For the text-containing cell, return its midpoint in (X, Y) coordinate format. 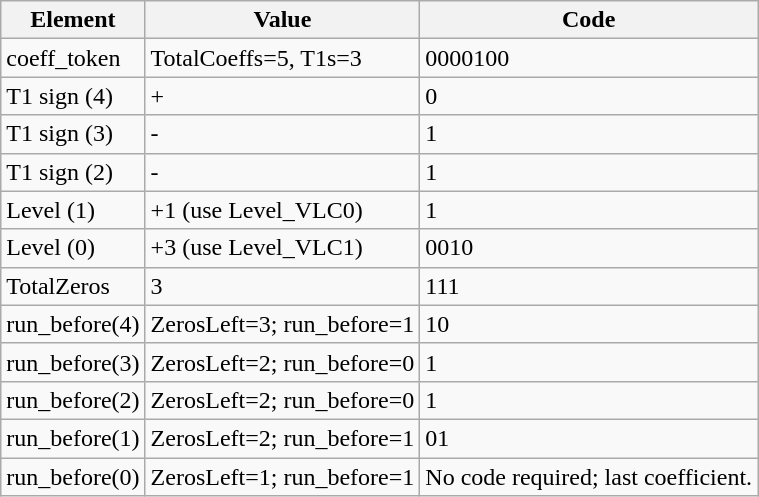
Level (1) (73, 210)
01 (589, 438)
coeff_token (73, 58)
ZerosLeft=3; run_before=1 (282, 324)
Element (73, 20)
No code required; last coefficient. (589, 477)
0000100 (589, 58)
run_before(4) (73, 324)
0 (589, 96)
T1 sign (3) (73, 134)
T1 sign (4) (73, 96)
111 (589, 286)
+3 (use Level_VLC1) (282, 248)
T1 sign (2) (73, 172)
run_before(1) (73, 438)
run_before(0) (73, 477)
+ (282, 96)
TotalCoeffs=5, T1s=3 (282, 58)
run_before(2) (73, 400)
TotalZeros (73, 286)
0010 (589, 248)
Code (589, 20)
Value (282, 20)
ZerosLeft=2; run_before=1 (282, 438)
ZerosLeft=1; run_before=1 (282, 477)
+1 (use Level_VLC0) (282, 210)
run_before(3) (73, 362)
3 (282, 286)
10 (589, 324)
Level (0) (73, 248)
